From the cell containing the given text, extract its center point as [X, Y] coordinate. 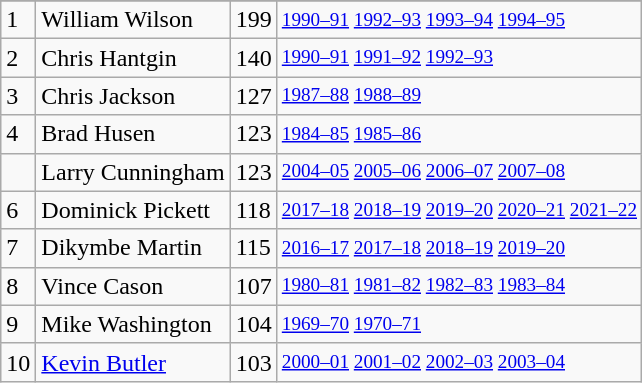
Brad Husen [133, 134]
Dominick Pickett [133, 210]
2016–17 2017–18 2018–19 2019–20 [459, 248]
8 [18, 286]
199 [254, 20]
2004–05 2005–06 2006–07 2007–08 [459, 172]
Chris Hantgin [133, 58]
2 [18, 58]
William Wilson [133, 20]
Dikymbe Martin [133, 248]
Larry Cunningham [133, 172]
1984–85 1985–86 [459, 134]
104 [254, 324]
1990–91 1991–92 1992–93 [459, 58]
1 [18, 20]
6 [18, 210]
2017–18 2018–19 2019–20 2020–21 2021–22 [459, 210]
115 [254, 248]
140 [254, 58]
1969–70 1970–71 [459, 324]
10 [18, 362]
9 [18, 324]
118 [254, 210]
1980–81 1981–82 1982–83 1983–84 [459, 286]
1990–91 1992–93 1993–94 1994–95 [459, 20]
7 [18, 248]
Chris Jackson [133, 96]
Kevin Butler [133, 362]
Mike Washington [133, 324]
2000–01 2001–02 2002–03 2003–04 [459, 362]
Vince Cason [133, 286]
4 [18, 134]
107 [254, 286]
103 [254, 362]
3 [18, 96]
1987–88 1988–89 [459, 96]
127 [254, 96]
